Return [x, y] of the center of cell containing provided text 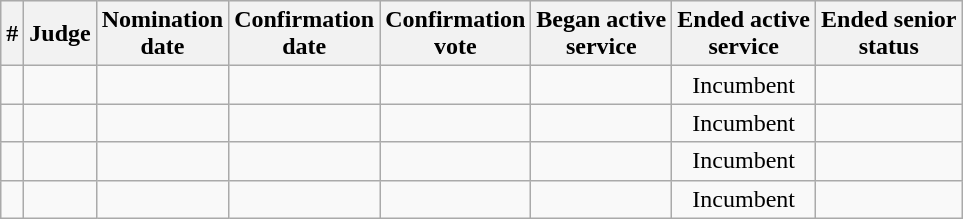
Nominationdate [162, 34]
Confirmationvote [456, 34]
Ended seniorstatus [889, 34]
Judge [60, 34]
Ended activeservice [744, 34]
Began activeservice [602, 34]
# [12, 34]
Confirmationdate [304, 34]
